Identify which cell holds the provided text, then report its (X, Y) central coordinate. 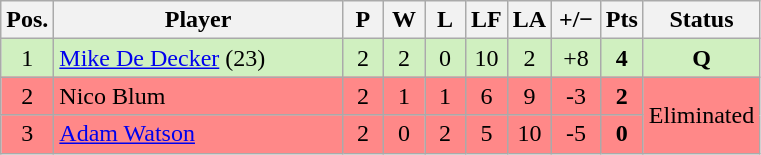
-3 (576, 96)
+/− (576, 20)
Pos. (28, 20)
3 (28, 134)
4 (622, 58)
W (404, 20)
Status (701, 20)
LA (529, 20)
P (362, 20)
5 (487, 134)
Player (198, 20)
L (444, 20)
6 (487, 96)
Pts (622, 20)
-5 (576, 134)
Eliminated (701, 115)
Q (701, 58)
LF (487, 20)
+8 (576, 58)
Adam Watson (198, 134)
Nico Blum (198, 96)
9 (529, 96)
Mike De Decker (23) (198, 58)
